Return [x, y] of the center of cell containing provided text 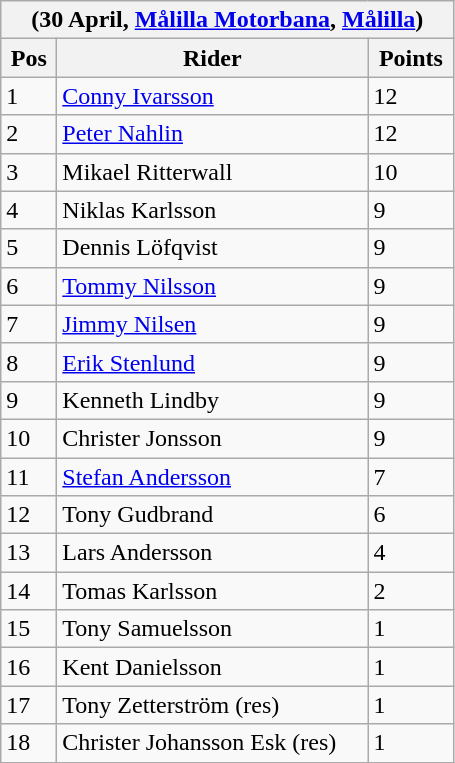
Niklas Karlsson [212, 210]
Stefan Andersson [212, 477]
Tommy Nilsson [212, 286]
Jimmy Nilsen [212, 324]
18 [29, 743]
Lars Andersson [212, 553]
Dennis Löfqvist [212, 248]
Christer Johansson Esk (res) [212, 743]
Tony Zetterström (res) [212, 705]
Christer Jonsson [212, 438]
3 [29, 172]
Tony Samuelsson [212, 629]
11 [29, 477]
14 [29, 591]
Tony Gudbrand [212, 515]
8 [29, 362]
13 [29, 553]
5 [29, 248]
17 [29, 705]
Conny Ivarsson [212, 96]
(30 April, Målilla Motorbana, Målilla) [228, 20]
Points [411, 58]
Tomas Karlsson [212, 591]
Kent Danielsson [212, 667]
Pos [29, 58]
15 [29, 629]
Peter Nahlin [212, 134]
Kenneth Lindby [212, 400]
Rider [212, 58]
Erik Stenlund [212, 362]
Mikael Ritterwall [212, 172]
16 [29, 667]
